From the cell containing the given text, extract its center point as [x, y] coordinate. 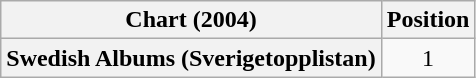
Position [428, 20]
1 [428, 58]
Chart (2004) [191, 20]
Swedish Albums (Sverigetopplistan) [191, 58]
